Return the (x, y) coordinate for the center point of the cell that contains the specified text.  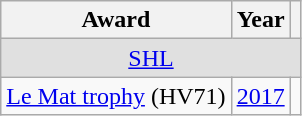
Le Mat trophy (HV71) (116, 96)
SHL (151, 58)
Award (116, 20)
Year (260, 20)
2017 (260, 96)
